Determine the [x, y] coordinate at the center of the cell enclosing the given text.  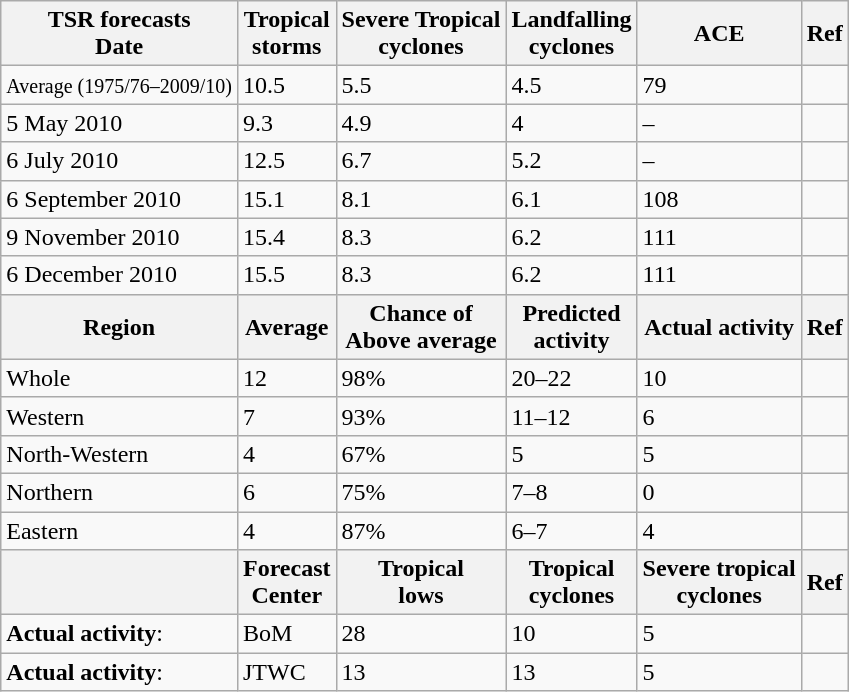
5.5 [421, 85]
Tropicalstorms [286, 34]
20–22 [572, 378]
15.4 [286, 237]
6 December 2010 [120, 275]
87% [421, 531]
67% [421, 454]
9.3 [286, 123]
28 [421, 634]
15.1 [286, 199]
Severe Tropicalcyclones [421, 34]
Average [286, 326]
7 [286, 416]
JTWC [286, 672]
Chance ofAbove average [421, 326]
79 [719, 85]
Predictedactivity [572, 326]
Western [120, 416]
Eastern [120, 531]
15.5 [286, 275]
98% [421, 378]
TSR forecastsDate [120, 34]
11–12 [572, 416]
12.5 [286, 161]
4.9 [421, 123]
6 September 2010 [120, 199]
6 July 2010 [120, 161]
75% [421, 492]
93% [421, 416]
9 November 2010 [120, 237]
6.7 [421, 161]
Region [120, 326]
Severe tropicalcyclones [719, 582]
6–7 [572, 531]
5.2 [572, 161]
12 [286, 378]
7–8 [572, 492]
Whole [120, 378]
Tropicallows [421, 582]
Average (1975/76–2009/10) [120, 85]
Northern [120, 492]
8.1 [421, 199]
108 [719, 199]
0 [719, 492]
Actual activity [719, 326]
4.5 [572, 85]
5 May 2010 [120, 123]
Tropicalcyclones [572, 582]
10.5 [286, 85]
6.1 [572, 199]
ACE [719, 34]
Landfallingcyclones [572, 34]
ForecastCenter [286, 582]
North-Western [120, 454]
BoM [286, 634]
